From the cell containing the given text, extract its center point as (X, Y) coordinate. 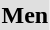
Men (25, 15)
